For the text-containing cell, return its midpoint in (x, y) coordinate format. 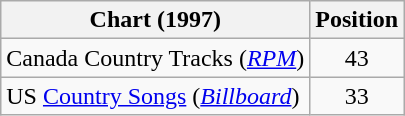
Chart (1997) (156, 20)
Position (357, 20)
43 (357, 58)
US Country Songs (Billboard) (156, 96)
33 (357, 96)
Canada Country Tracks (RPM) (156, 58)
